Find where the given text appears and provide that cell's center as (X, Y) coordinate. 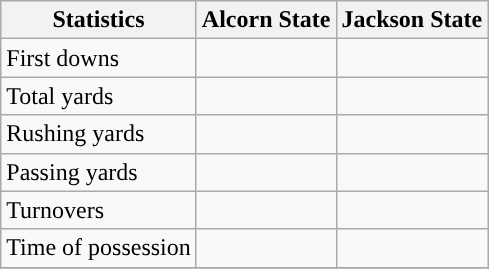
Rushing yards (99, 134)
First downs (99, 58)
Time of possession (99, 248)
Statistics (99, 20)
Total yards (99, 96)
Turnovers (99, 210)
Jackson State (412, 20)
Passing yards (99, 172)
Alcorn State (266, 20)
